Identify which cell holds the provided text, then report its (X, Y) central coordinate. 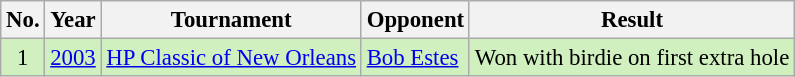
Result (632, 20)
1 (23, 58)
Bob Estes (415, 58)
Tournament (231, 20)
No. (23, 20)
Won with birdie on first extra hole (632, 58)
Opponent (415, 20)
2003 (73, 58)
Year (73, 20)
HP Classic of New Orleans (231, 58)
